Detect which cell encompasses the target text, then output its (X, Y) center coordinate. 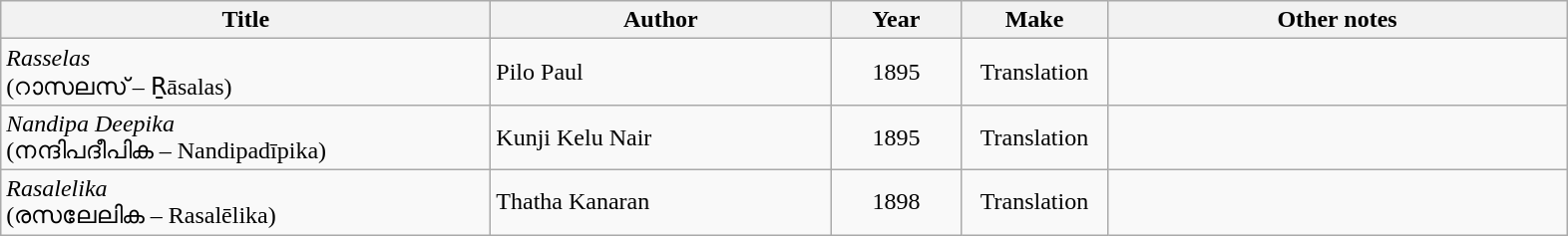
Pilo Paul (660, 72)
Make (1034, 20)
Author (660, 20)
Rasalelika(രസലേലിക – Rasalēlika) (245, 201)
Thatha Kanaran (660, 201)
Year (896, 20)
Other notes (1337, 20)
Rasselas(റാസലസ് – Ṟāsalas) (245, 72)
1898 (896, 201)
Title (245, 20)
Kunji Kelu Nair (660, 137)
Nandipa Deepika(നന്ദിപദീപിക – Nandipadīpika) (245, 137)
